Identify which cell holds the provided text, then report its (x, y) central coordinate. 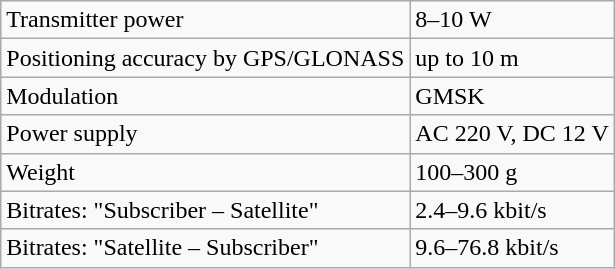
100–300 g (512, 172)
Bitrates: "Satellite – Subscriber" (206, 248)
Weight (206, 172)
up to 10 m (512, 58)
Positioning accuracy by GPS/GLONASS (206, 58)
AC 220 V, DC 12 V (512, 134)
9.6–76.8 kbit/s (512, 248)
8–10 W (512, 20)
Modulation (206, 96)
GMSK (512, 96)
2.4–9.6 kbit/s (512, 210)
Power supply (206, 134)
Transmitter power (206, 20)
Bitrates: "Subscriber – Satellite" (206, 210)
